Locate the cell with the specified text and output its [x, y] center coordinate. 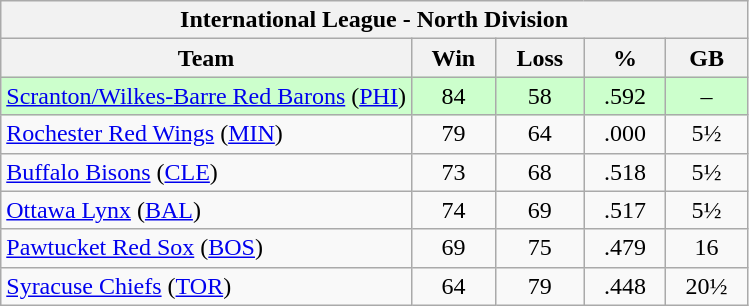
.518 [625, 172]
Win [453, 58]
% [625, 58]
16 [707, 248]
73 [453, 172]
GB [707, 58]
Rochester Red Wings (MIN) [206, 134]
75 [540, 248]
Ottawa Lynx (BAL) [206, 210]
.479 [625, 248]
International League - North Division [374, 20]
84 [453, 96]
– [707, 96]
Pawtucket Red Sox (BOS) [206, 248]
68 [540, 172]
.448 [625, 286]
Team [206, 58]
Scranton/Wilkes-Barre Red Barons (PHI) [206, 96]
.000 [625, 134]
.517 [625, 210]
Syracuse Chiefs (TOR) [206, 286]
58 [540, 96]
.592 [625, 96]
74 [453, 210]
Loss [540, 58]
20½ [707, 286]
Buffalo Bisons (CLE) [206, 172]
